Scan for the cell matching the given text and deliver its (X, Y) coordinate at center. 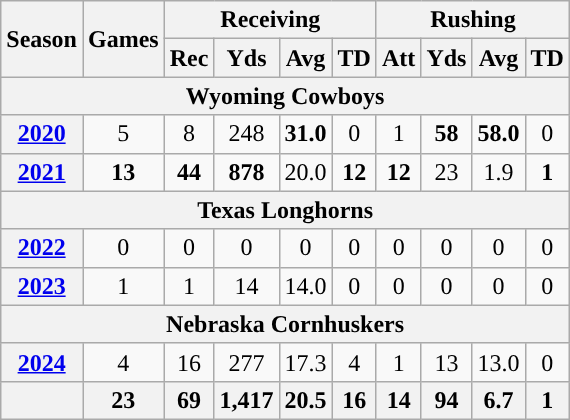
1,417 (246, 400)
5 (123, 134)
2022 (42, 248)
Nebraska Cornhuskers (286, 324)
17.3 (306, 362)
248 (246, 134)
878 (246, 172)
94 (446, 400)
8 (189, 134)
Rushing (472, 20)
14.0 (306, 286)
20.0 (306, 172)
Texas Longhorns (286, 210)
277 (246, 362)
58 (446, 134)
2024 (42, 362)
Att (398, 58)
69 (189, 400)
Games (123, 39)
2023 (42, 286)
6.7 (498, 400)
Wyoming Cowboys (286, 96)
Season (42, 39)
2020 (42, 134)
58.0 (498, 134)
1.9 (498, 172)
Receiving (270, 20)
13.0 (498, 362)
Rec (189, 58)
44 (189, 172)
2021 (42, 172)
20.5 (306, 400)
31.0 (306, 134)
